Locate the cell with the specified text and output its [x, y] center coordinate. 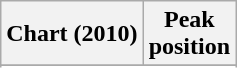
Peakposition [189, 34]
Chart (2010) [72, 34]
